Determine the (X, Y) coordinate at the center of the cell enclosing the given text.  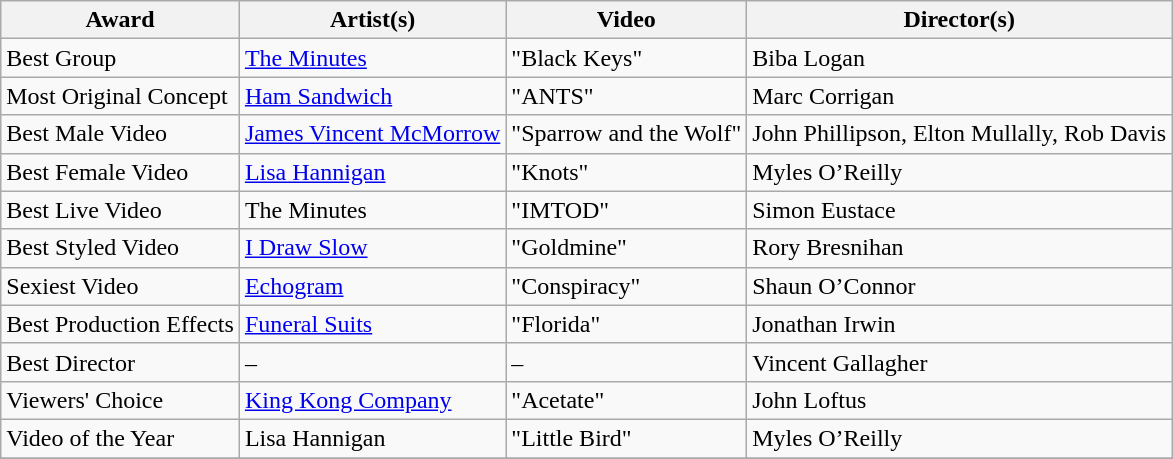
Video (626, 20)
Biba Logan (960, 58)
Director(s) (960, 20)
Sexiest Video (120, 286)
Best Director (120, 362)
"Knots" (626, 172)
John Phillipson, Elton Mullally, Rob Davis (960, 134)
Shaun O’Connor (960, 286)
John Loftus (960, 400)
Marc Corrigan (960, 96)
"Goldmine" (626, 248)
"IMTOD" (626, 210)
"Sparrow and the Wolf" (626, 134)
James Vincent McMorrow (372, 134)
Jonathan Irwin (960, 324)
I Draw Slow (372, 248)
Vincent Gallagher (960, 362)
"ANTS" (626, 96)
Best Group (120, 58)
Funeral Suits (372, 324)
Best Production Effects (120, 324)
"Little Bird" (626, 438)
Best Male Video (120, 134)
Best Live Video (120, 210)
Rory Bresnihan (960, 248)
King Kong Company (372, 400)
Most Original Concept (120, 96)
Viewers' Choice (120, 400)
Ham Sandwich (372, 96)
"Black Keys" (626, 58)
Simon Eustace (960, 210)
"Florida" (626, 324)
"Acetate" (626, 400)
Artist(s) (372, 20)
Best Styled Video (120, 248)
Video of the Year (120, 438)
"Conspiracy" (626, 286)
Echogram (372, 286)
Award (120, 20)
Best Female Video (120, 172)
